Return the (x, y) coordinate for the center point of the cell that contains the specified text.  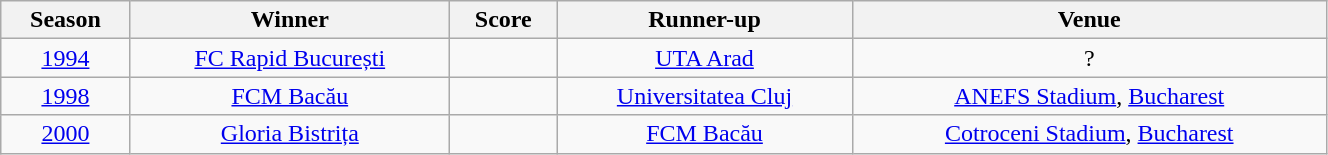
Score (503, 20)
1998 (66, 96)
Universitatea Cluj (704, 96)
Runner-up (704, 20)
Winner (290, 20)
FC Rapid București (290, 58)
Gloria Bistrița (290, 134)
UTA Arad (704, 58)
2000 (66, 134)
ANEFS Stadium, Bucharest (1089, 96)
Season (66, 20)
Cotroceni Stadium, Bucharest (1089, 134)
Venue (1089, 20)
? (1089, 58)
1994 (66, 58)
